Return (X, Y) of the center of cell containing provided text 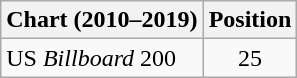
Chart (2010–2019) (102, 20)
US Billboard 200 (102, 58)
Position (250, 20)
25 (250, 58)
